For the text-containing cell, return its midpoint in [X, Y] coordinate format. 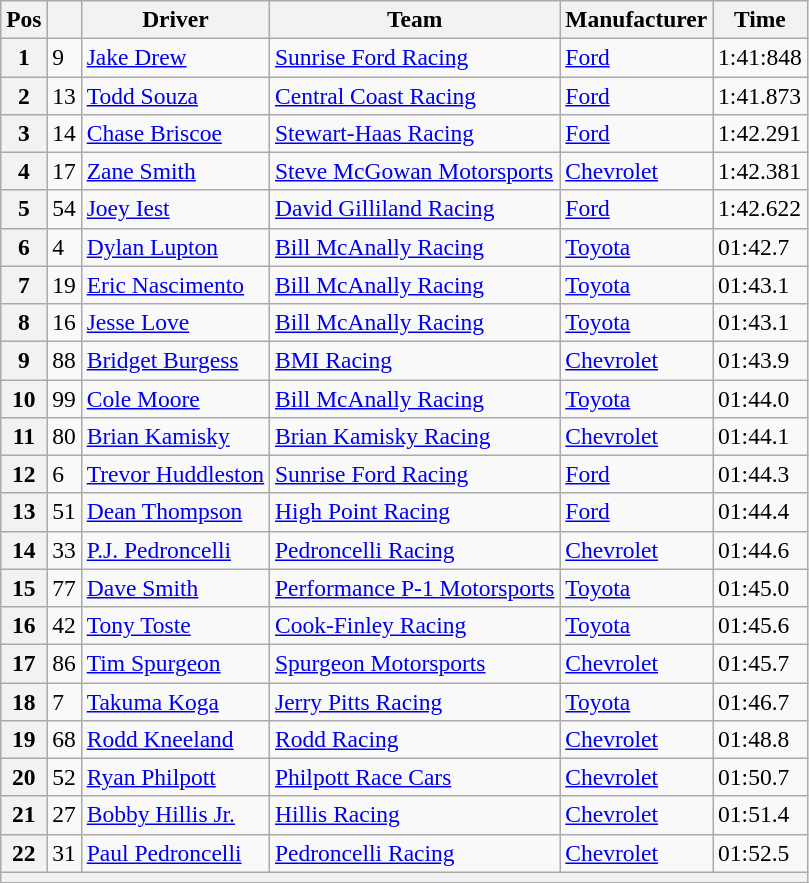
01:48.8 [760, 739]
Pos [24, 19]
Dave Smith [175, 588]
Bobby Hillis Jr. [175, 815]
Stewart-Haas Racing [415, 133]
27 [64, 815]
Brian Kamisky [175, 436]
Jerry Pitts Racing [415, 701]
Driver [175, 19]
12 [24, 474]
1:42.622 [760, 209]
01:43.9 [760, 360]
1:42.291 [760, 133]
11 [24, 436]
31 [64, 853]
42 [64, 625]
Team [415, 19]
Dylan Lupton [175, 247]
Cook-Finley Racing [415, 625]
52 [64, 777]
54 [64, 209]
10 [24, 398]
Jake Drew [175, 57]
Hillis Racing [415, 815]
8 [24, 322]
Zane Smith [175, 171]
Philpott Race Cars [415, 777]
1:41:848 [760, 57]
P.J. Pedroncelli [175, 550]
Spurgeon Motorsports [415, 663]
86 [64, 663]
5 [24, 209]
Takuma Koga [175, 701]
1:42.381 [760, 171]
David Gilliland Racing [415, 209]
18 [24, 701]
Time [760, 19]
01:44.3 [760, 474]
99 [64, 398]
Bridget Burgess [175, 360]
68 [64, 739]
3 [24, 133]
1:41.873 [760, 95]
01:44.4 [760, 512]
01:45.6 [760, 625]
Trevor Huddleston [175, 474]
Tim Spurgeon [175, 663]
01:46.7 [760, 701]
80 [64, 436]
BMI Racing [415, 360]
Dean Thompson [175, 512]
21 [24, 815]
Central Coast Racing [415, 95]
01:52.5 [760, 853]
Manufacturer [636, 19]
Paul Pedroncelli [175, 853]
77 [64, 588]
Jesse Love [175, 322]
Chase Briscoe [175, 133]
01:44.1 [760, 436]
2 [24, 95]
15 [24, 588]
Steve McGowan Motorsports [415, 171]
20 [24, 777]
33 [64, 550]
22 [24, 853]
01:42.7 [760, 247]
01:50.7 [760, 777]
88 [64, 360]
Ryan Philpott [175, 777]
High Point Racing [415, 512]
51 [64, 512]
01:45.7 [760, 663]
Eric Nascimento [175, 285]
01:44.0 [760, 398]
Joey Iest [175, 209]
Cole Moore [175, 398]
01:45.0 [760, 588]
Performance P-1 Motorsports [415, 588]
01:51.4 [760, 815]
Todd Souza [175, 95]
1 [24, 57]
Rodd Kneeland [175, 739]
Brian Kamisky Racing [415, 436]
Tony Toste [175, 625]
01:44.6 [760, 550]
Rodd Racing [415, 739]
